Return the (X, Y) coordinate for the center point of the cell that contains the specified text.  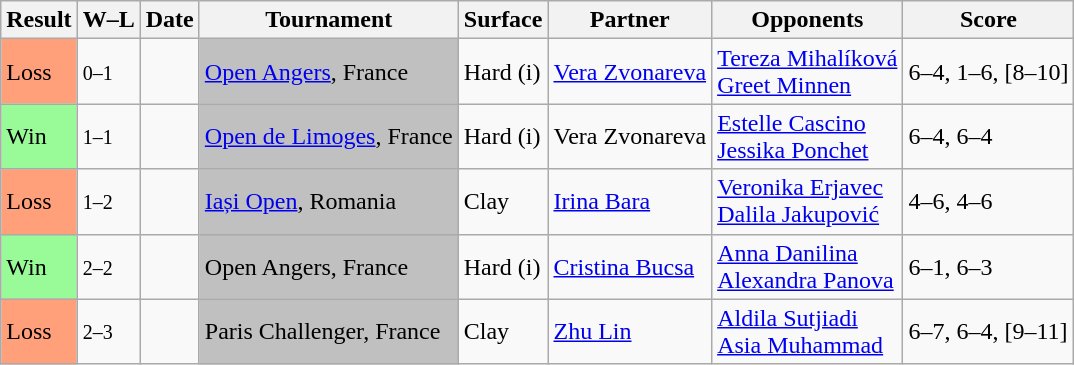
Anna Danilina Alexandra Panova (808, 266)
Result (39, 20)
Surface (503, 20)
Tournament (328, 20)
6–1, 6–3 (988, 266)
Paris Challenger, France (328, 332)
Iași Open, Romania (328, 202)
Cristina Bucsa (630, 266)
6–4, 6–4 (988, 136)
Tereza Mihalíková Greet Minnen (808, 72)
6–4, 1–6, [8–10] (988, 72)
Aldila Sutjiadi Asia Muhammad (808, 332)
Estelle Cascino Jessika Ponchet (808, 136)
2–2 (108, 266)
Zhu Lin (630, 332)
Open de Limoges, France (328, 136)
W–L (108, 20)
Partner (630, 20)
2–3 (108, 332)
Score (988, 20)
Date (170, 20)
0–1 (108, 72)
Veronika Erjavec Dalila Jakupović (808, 202)
1–1 (108, 136)
1–2 (108, 202)
4–6, 4–6 (988, 202)
Opponents (808, 20)
6–7, 6–4, [9–11] (988, 332)
Irina Bara (630, 202)
